Identify which cell holds the provided text, then report its [X, Y] central coordinate. 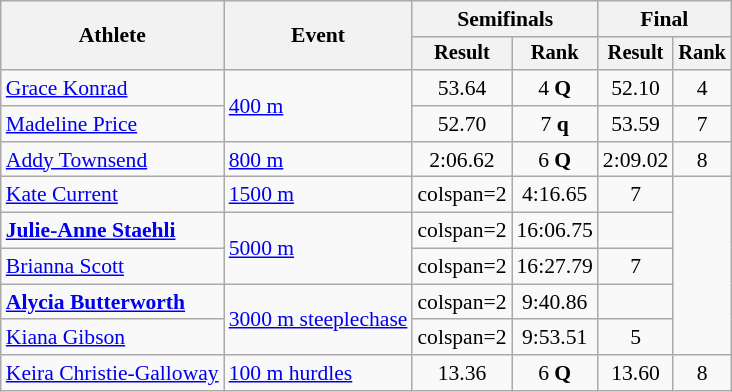
53.64 [462, 88]
7 q [555, 124]
Addy Townsend [112, 160]
52.10 [636, 88]
52.70 [462, 124]
5 [636, 338]
4 [702, 88]
13.36 [462, 373]
Final [664, 19]
16:06.75 [555, 231]
53.59 [636, 124]
4:16.65 [555, 195]
Kiana Gibson [112, 338]
1500 m [318, 195]
5000 m [318, 248]
400 m [318, 106]
Alycia Butterworth [112, 302]
2:06.62 [462, 160]
13.60 [636, 373]
Julie-Anne Staehli [112, 231]
Brianna Scott [112, 267]
Grace Konrad [112, 88]
Keira Christie-Galloway [112, 373]
9:40.86 [555, 302]
2:09.02 [636, 160]
9:53.51 [555, 338]
Kate Current [112, 195]
800 m [318, 160]
3000 m steeplechase [318, 320]
Semifinals [504, 19]
100 m hurdles [318, 373]
Event [318, 36]
Madeline Price [112, 124]
Athlete [112, 36]
16:27.79 [555, 267]
4 Q [555, 88]
